Return the (X, Y) coordinate for the center point of the cell that contains the specified text.  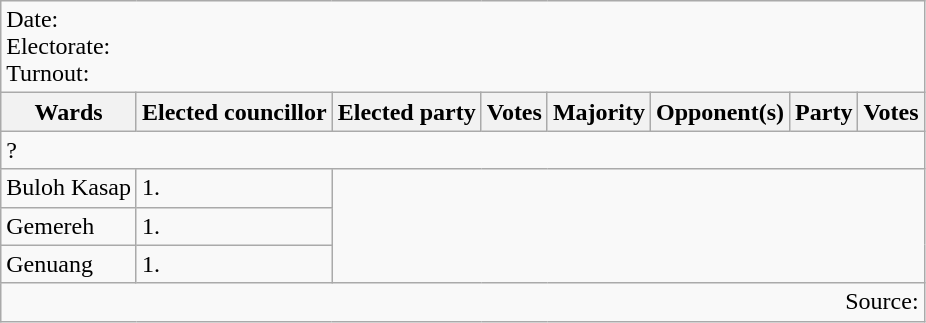
Buloh Kasap (69, 188)
Party (824, 112)
? (462, 150)
Wards (69, 112)
Majority (598, 112)
Elected councillor (234, 112)
Elected party (406, 112)
Opponent(s) (720, 112)
Genuang (69, 264)
Source: (462, 302)
Date: Electorate: Turnout: (462, 47)
Gemereh (69, 226)
